Output the [x, y] coordinate of the center of the cell containing the given text.  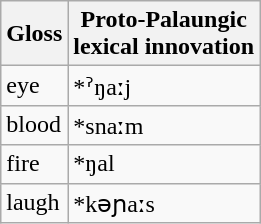
*kəɲaːs [164, 203]
eye [34, 86]
*ŋal [164, 164]
laugh [34, 203]
fire [34, 164]
*snaːm [164, 125]
blood [34, 125]
*ˀŋaːj [164, 86]
Gloss [34, 34]
Proto-Palaungic lexical innovation [164, 34]
